Determine the (X, Y) coordinate at the center of the cell enclosing the given text.  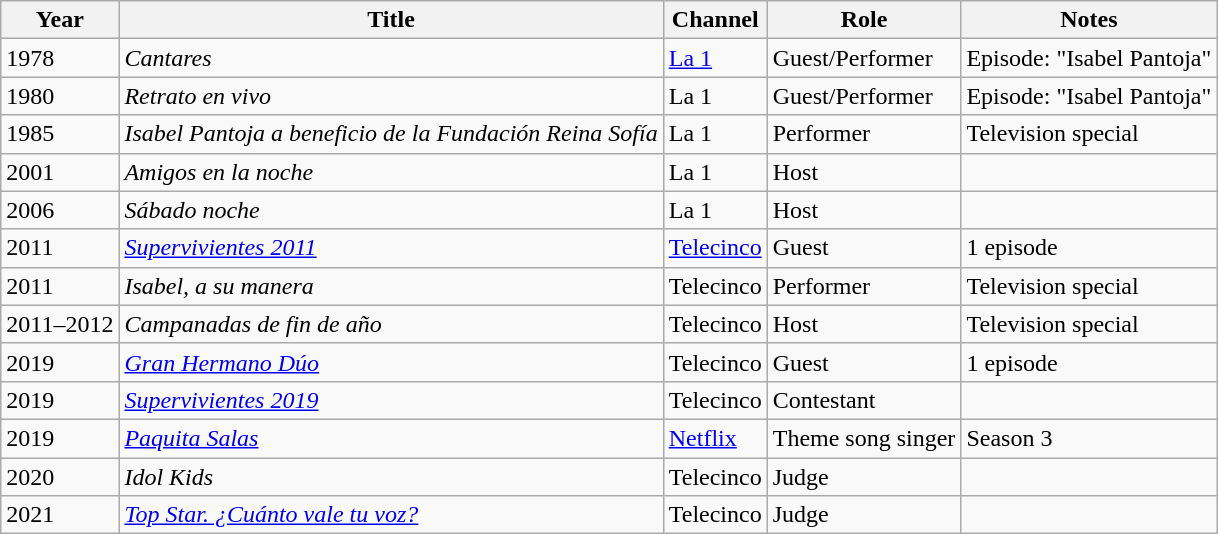
Supervivientes 2011 (391, 248)
Gran Hermano Dúo (391, 362)
1978 (60, 58)
Year (60, 20)
Cantares (391, 58)
Campanadas de fin de año (391, 324)
2011–2012 (60, 324)
2020 (60, 477)
Season 3 (1089, 438)
Title (391, 20)
2021 (60, 515)
2006 (60, 210)
Isabel Pantoja a beneficio de la Fundación Reina Sofía (391, 134)
Isabel, a su manera (391, 286)
Idol Kids (391, 477)
Retrato en vivo (391, 96)
Sábado noche (391, 210)
Paquita Salas (391, 438)
Top Star. ¿Cuánto vale tu voz? (391, 515)
2001 (60, 172)
1980 (60, 96)
Notes (1089, 20)
Theme song singer (864, 438)
Contestant (864, 400)
1985 (60, 134)
Channel (715, 20)
Netflix (715, 438)
Supervivientes 2019 (391, 400)
Amigos en la noche (391, 172)
Role (864, 20)
